Capture the cell that displays the provided text and extract its (X, Y) central coordinate. 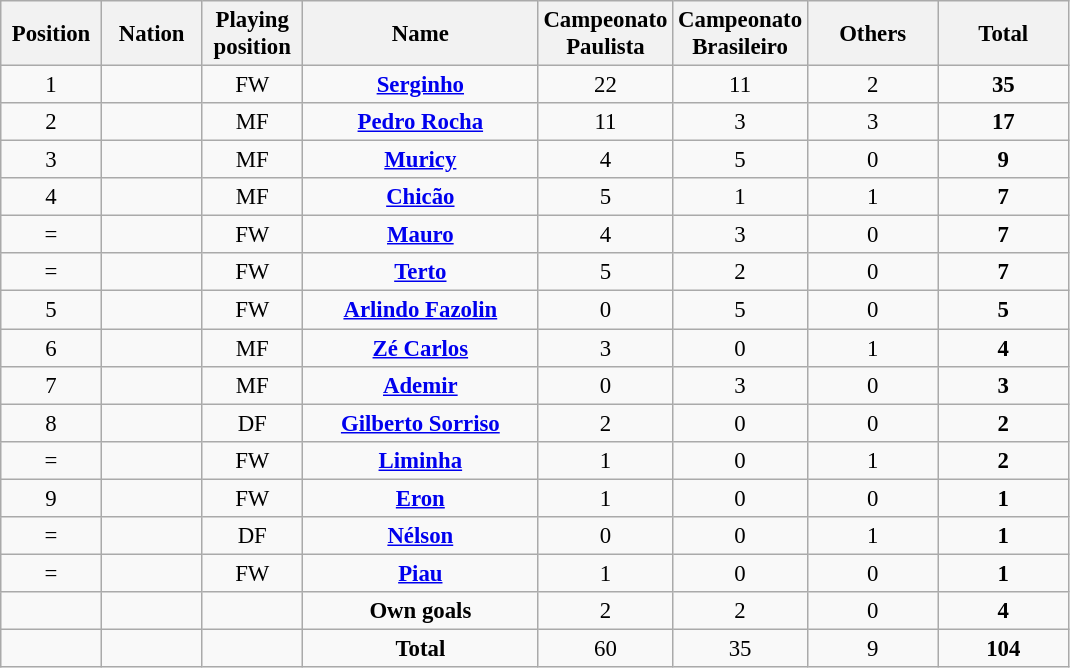
Zé Carlos (421, 348)
Serginho (421, 85)
Pedro Rocha (421, 122)
Terto (421, 273)
Others (872, 34)
Nation (152, 34)
Nélson (421, 536)
22 (606, 85)
8 (52, 423)
Mauro (421, 235)
Piau (421, 573)
Playing position (252, 34)
Arlindo Fazolin (421, 310)
Eron (421, 498)
Ademir (421, 385)
Campeonato Paulista (606, 34)
Liminha (421, 460)
Name (421, 34)
Campeonato Brasileiro (740, 34)
17 (1004, 122)
Gilberto Sorriso (421, 423)
Position (52, 34)
60 (606, 648)
Own goals (421, 611)
Muricy (421, 160)
6 (52, 348)
104 (1004, 648)
Chicão (421, 197)
